Return the [x, y] coordinate for the center point of the cell that contains the specified text.  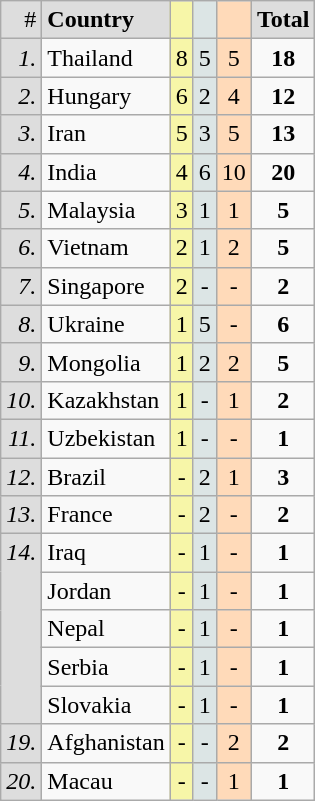
Vietnam [106, 248]
Ukraine [106, 324]
2. [22, 96]
9. [22, 362]
Macau [106, 781]
India [106, 172]
Jordan [106, 591]
Nepal [106, 629]
Uzbekistan [106, 438]
Afghanistan [106, 743]
8 [182, 58]
5. [22, 210]
8. [22, 324]
Thailand [106, 58]
Malaysia [106, 210]
10. [22, 400]
Iraq [106, 553]
13. [22, 515]
Brazil [106, 477]
Hungary [106, 96]
France [106, 515]
Kazakhstan [106, 400]
11. [22, 438]
Total [283, 20]
12 [283, 96]
Slovakia [106, 705]
1. [22, 58]
12. [22, 477]
6. [22, 248]
10 [234, 172]
Iran [106, 134]
# [22, 20]
20. [22, 781]
Singapore [106, 286]
20 [283, 172]
7. [22, 286]
18 [283, 58]
19. [22, 743]
Serbia [106, 667]
Mongolia [106, 362]
13 [283, 134]
14. [22, 629]
4. [22, 172]
3. [22, 134]
Country [106, 20]
